Find where the given text appears and provide that cell's center as (x, y) coordinate. 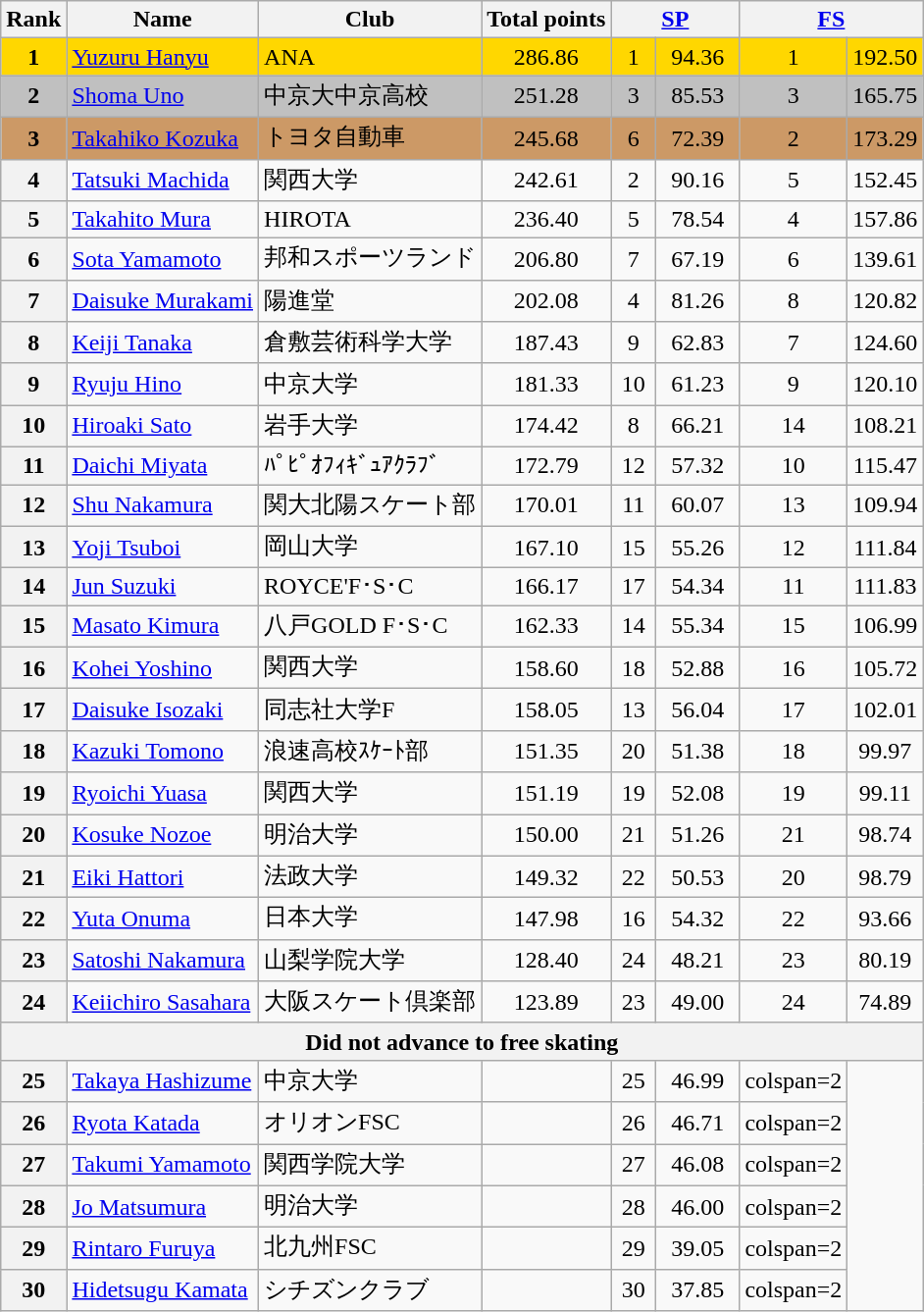
111.83 (885, 587)
ROYCE'F･S･C (371, 587)
57.32 (698, 465)
115.47 (885, 465)
139.61 (885, 259)
94.36 (698, 57)
152.45 (885, 181)
55.26 (698, 548)
54.34 (698, 587)
90.16 (698, 181)
Tatsuki Machida (163, 181)
157.86 (885, 220)
206.80 (546, 259)
48.21 (698, 960)
Did not advance to free skating (462, 1041)
Name (163, 20)
Total points (546, 20)
56.04 (698, 710)
105.72 (885, 667)
93.66 (885, 918)
51.38 (698, 752)
111.84 (885, 548)
関大北陽スケート部 (371, 506)
60.07 (698, 506)
Masato Kimura (163, 626)
66.21 (698, 426)
174.42 (546, 426)
162.33 (546, 626)
46.08 (698, 1166)
Hidetsugu Kamata (163, 1289)
Ryoichi Yuasa (163, 793)
158.05 (546, 710)
Keiji Tanaka (163, 343)
62.83 (698, 343)
Keiichiro Sasahara (163, 1003)
Jun Suzuki (163, 587)
50.53 (698, 877)
Daisuke Isozaki (163, 710)
Club (371, 20)
Jo Matsumura (163, 1207)
120.82 (885, 300)
Yoji Tsuboi (163, 548)
170.01 (546, 506)
49.00 (698, 1003)
192.50 (885, 57)
Kazuki Tomono (163, 752)
Yuta Onuma (163, 918)
Ryota Katada (163, 1123)
78.54 (698, 220)
167.10 (546, 548)
81.26 (698, 300)
172.79 (546, 465)
166.17 (546, 587)
85.53 (698, 96)
Kosuke Nozoe (163, 836)
128.40 (546, 960)
52.88 (698, 667)
Sota Yamamoto (163, 259)
中京大中京高校 (371, 96)
ANA (371, 57)
124.60 (885, 343)
187.43 (546, 343)
286.86 (546, 57)
54.32 (698, 918)
72.39 (698, 137)
倉敷芸術科学大学 (371, 343)
149.32 (546, 877)
99.97 (885, 752)
165.75 (885, 96)
108.21 (885, 426)
151.19 (546, 793)
Takahiko Kozuka (163, 137)
173.29 (885, 137)
80.19 (885, 960)
八戸GOLD F･S･C (371, 626)
236.40 (546, 220)
151.35 (546, 752)
Takumi Yamamoto (163, 1166)
245.68 (546, 137)
同志社大学F (371, 710)
46.99 (698, 1081)
Ryuju Hino (163, 385)
Takahito Mura (163, 220)
52.08 (698, 793)
Rank (33, 20)
浪速高校ｽｹｰﾄ部 (371, 752)
106.99 (885, 626)
51.26 (698, 836)
邦和スポーツランド (371, 259)
39.05 (698, 1248)
102.01 (885, 710)
Daisuke Murakami (163, 300)
山梨学院大学 (371, 960)
147.98 (546, 918)
Takaya Hashizume (163, 1081)
オリオンFSC (371, 1123)
120.10 (885, 385)
法政大学 (371, 877)
98.79 (885, 877)
Shu Nakamura (163, 506)
SP (675, 20)
98.74 (885, 836)
岩手大学 (371, 426)
Yuzuru Hanyu (163, 57)
202.08 (546, 300)
Shoma Uno (163, 96)
109.94 (885, 506)
陽進堂 (371, 300)
123.89 (546, 1003)
関西学院大学 (371, 1166)
181.33 (546, 385)
Eiki Hattori (163, 877)
大阪スケート倶楽部 (371, 1003)
Satoshi Nakamura (163, 960)
242.61 (546, 181)
67.19 (698, 259)
岡山大学 (371, 548)
61.23 (698, 385)
46.00 (698, 1207)
37.85 (698, 1289)
HIROTA (371, 220)
トヨタ自動車 (371, 137)
北九州FSC (371, 1248)
74.89 (885, 1003)
99.11 (885, 793)
55.34 (698, 626)
Hiroaki Sato (163, 426)
シチズンクラブ (371, 1289)
Kohei Yoshino (163, 667)
Daichi Miyata (163, 465)
Rintaro Furuya (163, 1248)
日本大学 (371, 918)
150.00 (546, 836)
ﾊﾟﾋﾟｵﾌｨｷﾞｭｱｸﾗﾌﾞ (371, 465)
158.60 (546, 667)
46.71 (698, 1123)
251.28 (546, 96)
FS (832, 20)
